Search for the cell housing the specified text and yield its (x, y) center coordinate. 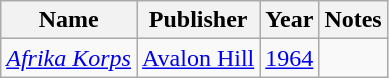
1964 (290, 58)
Avalon Hill (198, 58)
Year (290, 20)
Name (69, 20)
Afrika Korps (69, 58)
Publisher (198, 20)
Notes (353, 20)
